Capture the cell that displays the provided text and extract its (x, y) central coordinate. 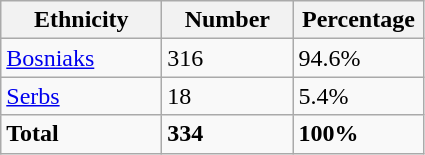
94.6% (358, 58)
Serbs (82, 96)
Number (228, 20)
Percentage (358, 20)
5.4% (358, 96)
334 (228, 134)
Total (82, 134)
Ethnicity (82, 20)
316 (228, 58)
18 (228, 96)
100% (358, 134)
Bosniaks (82, 58)
